Locate the cell with the specified text and output its (x, y) center coordinate. 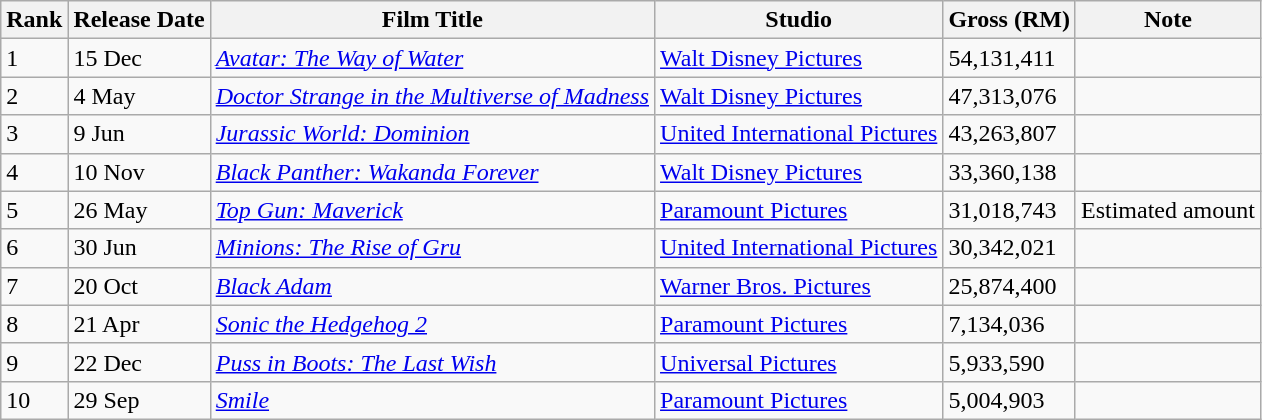
31,018,743 (1010, 210)
22 Dec (139, 362)
Note (1168, 20)
Universal Pictures (799, 362)
10 (34, 400)
4 (34, 172)
7 (34, 286)
5,004,903 (1010, 400)
9 (34, 362)
15 Dec (139, 58)
43,263,807 (1010, 134)
47,313,076 (1010, 96)
7,134,036 (1010, 324)
Black Adam (432, 286)
25,874,400 (1010, 286)
20 Oct (139, 286)
54,131,411 (1010, 58)
30,342,021 (1010, 248)
Sonic the Hedgehog 2 (432, 324)
30 Jun (139, 248)
Minions: The Rise of Gru (432, 248)
Puss in Boots: The Last Wish (432, 362)
29 Sep (139, 400)
Release Date (139, 20)
5,933,590 (1010, 362)
Rank (34, 20)
Doctor Strange in the Multiverse of Madness (432, 96)
33,360,138 (1010, 172)
Gross (RM) (1010, 20)
Film Title (432, 20)
Warner Bros. Pictures (799, 286)
21 Apr (139, 324)
5 (34, 210)
Smile (432, 400)
Estimated amount (1168, 210)
Studio (799, 20)
26 May (139, 210)
9 Jun (139, 134)
Black Panther: Wakanda Forever (432, 172)
6 (34, 248)
3 (34, 134)
1 (34, 58)
Top Gun: Maverick (432, 210)
2 (34, 96)
Avatar: The Way of Water (432, 58)
8 (34, 324)
4 May (139, 96)
10 Nov (139, 172)
Jurassic World: Dominion (432, 134)
